Locate the cell with the specified text and output its [x, y] center coordinate. 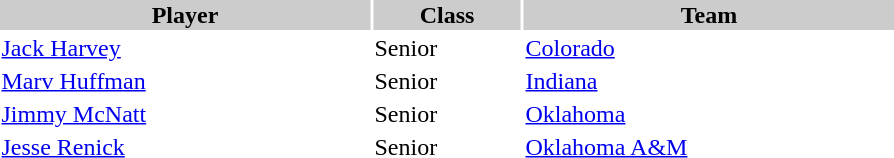
Oklahoma [709, 114]
Marv Huffman [185, 81]
Jack Harvey [185, 48]
Indiana [709, 81]
Class [447, 15]
Colorado [709, 48]
Player [185, 15]
Jimmy McNatt [185, 114]
Team [709, 15]
